Identify which cell holds the provided text, then report its (x, y) central coordinate. 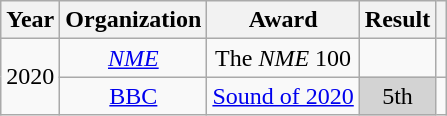
Organization (134, 20)
Result (397, 20)
Year (30, 20)
BBC (134, 96)
The NME 100 (283, 58)
Award (283, 20)
NME (134, 58)
Sound of 2020 (283, 96)
5th (397, 96)
2020 (30, 77)
